Detect which cell encompasses the target text, then output its (x, y) center coordinate. 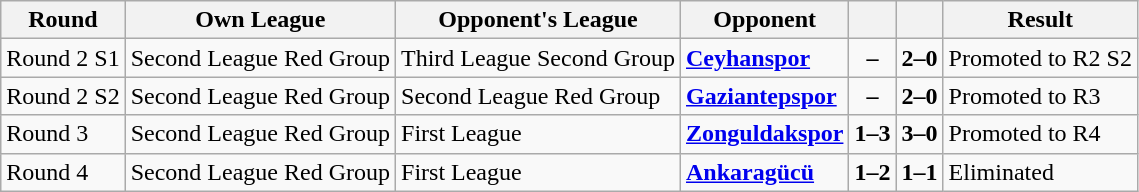
Promoted to R4 (1040, 134)
Opponent's League (538, 20)
Eliminated (1040, 172)
Round 2 S2 (63, 96)
Promoted to R3 (1040, 96)
Round 3 (63, 134)
1–2 (872, 172)
Round 4 (63, 172)
Ankaragücü (764, 172)
Own League (260, 20)
1–1 (920, 172)
Third League Second Group (538, 58)
Zonguldakspor (764, 134)
Round 2 S1 (63, 58)
1–3 (872, 134)
Promoted to R2 S2 (1040, 58)
3–0 (920, 134)
Ceyhanspor (764, 58)
Round (63, 20)
Result (1040, 20)
Opponent (764, 20)
Gaziantepspor (764, 96)
